Find where the given text appears and provide that cell's center as [X, Y] coordinate. 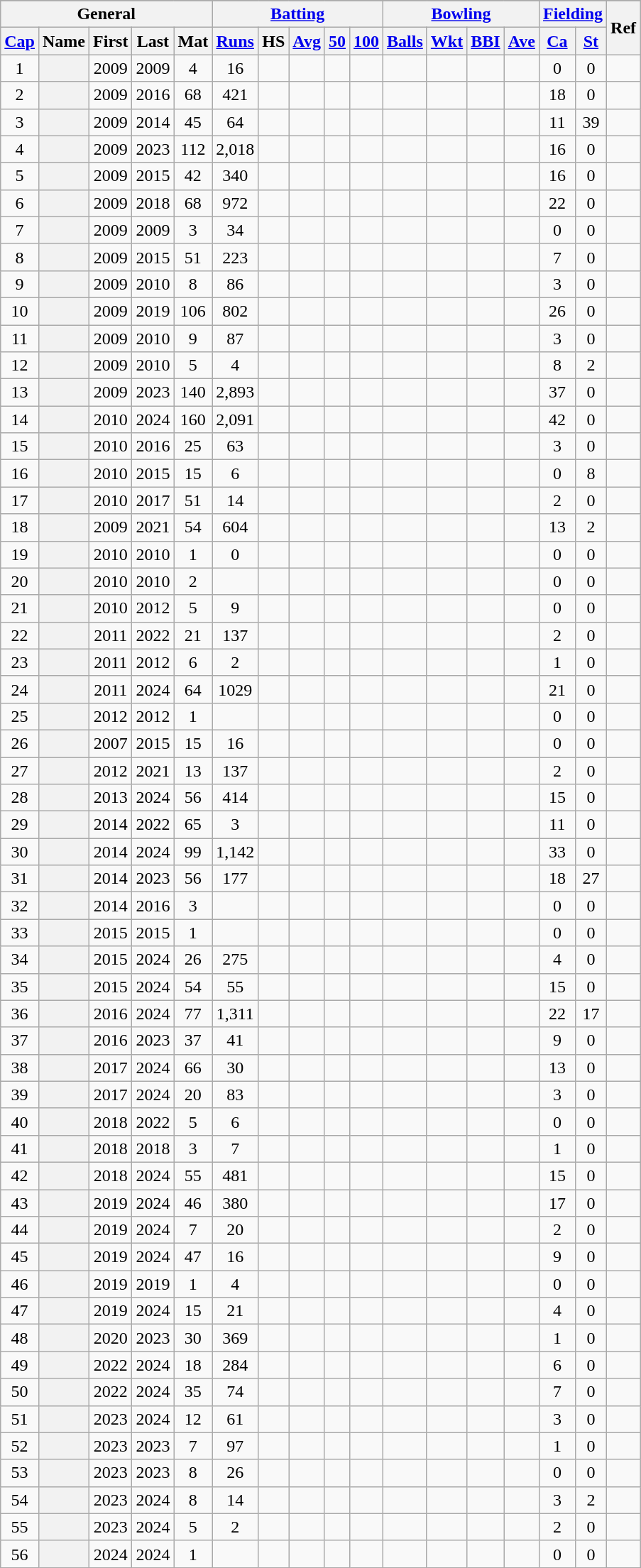
44 [20, 1230]
284 [236, 1365]
1,142 [236, 852]
Batting [298, 14]
100 [366, 41]
40 [20, 1122]
19 [20, 554]
86 [236, 284]
43 [20, 1203]
23 [20, 662]
2,893 [236, 393]
112 [193, 149]
BBI [486, 41]
421 [236, 95]
Mat [193, 41]
87 [236, 339]
St [591, 41]
29 [20, 825]
97 [236, 1446]
140 [193, 393]
63 [236, 446]
52 [20, 1446]
24 [20, 689]
2020 [111, 1338]
99 [193, 852]
HS [274, 41]
38 [20, 1068]
66 [193, 1068]
Ref [623, 28]
36 [20, 1014]
10 [20, 311]
2,091 [236, 420]
106 [193, 311]
2013 [111, 798]
340 [236, 176]
414 [236, 798]
32 [20, 906]
Cap [20, 41]
Name [64, 41]
Last [153, 41]
28 [20, 798]
177 [236, 879]
Ave [521, 41]
48 [20, 1338]
Runs [236, 41]
74 [236, 1392]
160 [193, 420]
802 [236, 311]
604 [236, 527]
Bowling [461, 14]
31 [20, 879]
65 [193, 825]
61 [236, 1419]
First [111, 41]
Ca [557, 41]
369 [236, 1338]
Avg [307, 41]
Balls [405, 41]
2007 [111, 743]
972 [236, 203]
83 [236, 1095]
2,018 [236, 149]
53 [20, 1473]
1,311 [236, 1014]
Fielding [572, 14]
49 [20, 1365]
380 [236, 1203]
223 [236, 257]
481 [236, 1175]
275 [236, 960]
General [106, 14]
1029 [236, 689]
77 [193, 1014]
Wkt [446, 41]
